Pinpoint the cell where the given text exists, returning its [x, y] midpoint coordinate. 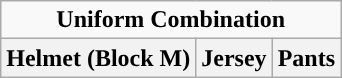
Pants [306, 58]
Jersey [234, 58]
Helmet (Block M) [98, 58]
Uniform Combination [171, 20]
